Search for the cell housing the specified text and yield its [x, y] center coordinate. 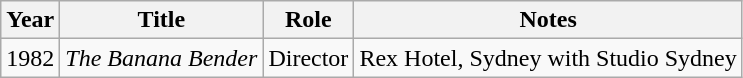
The Banana Bender [162, 58]
Year [30, 20]
Director [308, 58]
Notes [548, 20]
Rex Hotel, Sydney with Studio Sydney [548, 58]
1982 [30, 58]
Role [308, 20]
Title [162, 20]
